Detect which cell encompasses the target text, then output its [x, y] center coordinate. 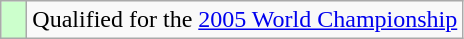
Qualified for the 2005 World Championship [245, 20]
